Capture the cell that displays the provided text and extract its (x, y) central coordinate. 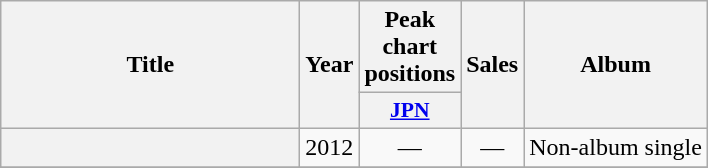
JPN (410, 111)
Title (150, 65)
2012 (330, 147)
Year (330, 65)
Sales (492, 65)
Peak chart positions (410, 47)
Non-album single (616, 147)
Album (616, 65)
